Scan for the cell matching the given text and deliver its (X, Y) coordinate at center. 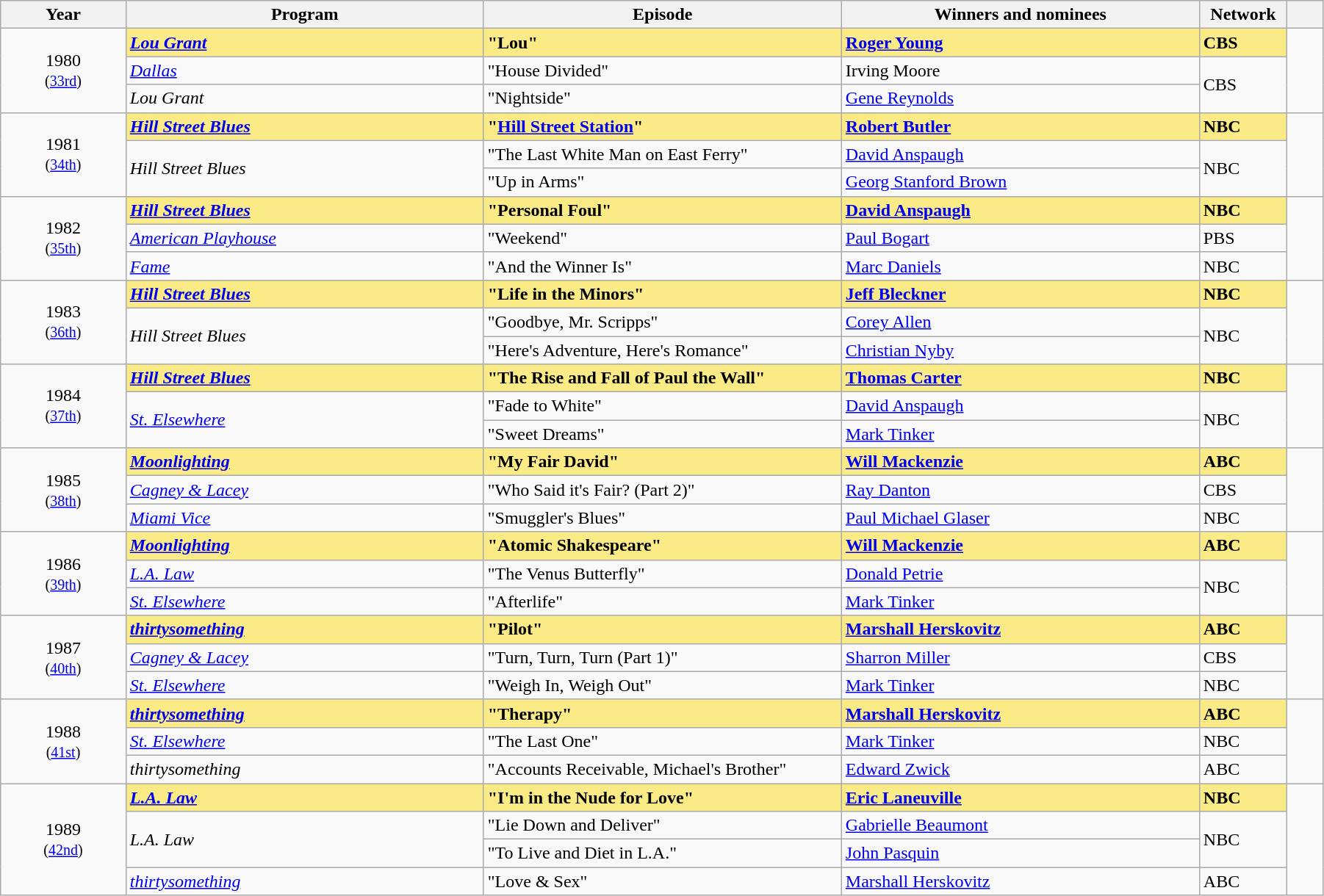
Corey Allen (1020, 322)
"Hill Street Station" (663, 126)
"Weekend" (663, 238)
American Playhouse (304, 238)
"Here's Adventure, Here's Romance" (663, 350)
"Life in the Minors" (663, 294)
1986(39th) (63, 574)
Episode (663, 15)
Georg Stanford Brown (1020, 182)
"Love & Sex" (663, 881)
"Sweet Dreams" (663, 434)
Fame (304, 266)
"Nightside" (663, 98)
Christian Nyby (1020, 350)
Jeff Bleckner (1020, 294)
Network (1243, 15)
"House Divided" (663, 71)
1982(35th) (63, 238)
"Pilot" (663, 629)
1989(42nd) (63, 839)
"The Last One" (663, 741)
Paul Bogart (1020, 238)
Winners and nominees (1020, 15)
Dallas (304, 71)
Robert Butler (1020, 126)
1985(38th) (63, 490)
Edward Zwick (1020, 769)
"Up in Arms" (663, 182)
Eric Laneuville (1020, 797)
Sharron Miller (1020, 657)
1984(37th) (63, 406)
John Pasquin (1020, 853)
Gene Reynolds (1020, 98)
Gabrielle Beaumont (1020, 825)
"Turn, Turn, Turn (Part 1)" (663, 657)
"The Rise and Fall of Paul the Wall" (663, 378)
"My Fair David" (663, 462)
"Personal Foul" (663, 210)
"Weigh In, Weigh Out" (663, 685)
"And the Winner Is" (663, 266)
"Smuggler's Blues" (663, 518)
Year (63, 15)
Paul Michael Glaser (1020, 518)
Ray Danton (1020, 490)
"Lie Down and Deliver" (663, 825)
"Afterlife" (663, 601)
Marc Daniels (1020, 266)
Irving Moore (1020, 71)
1988(41st) (63, 741)
"Accounts Receivable, Michael's Brother" (663, 769)
1981(34th) (63, 154)
"Lou" (663, 43)
PBS (1243, 238)
"Goodbye, Mr. Scripps" (663, 322)
Miami Vice (304, 518)
"I'm in the Nude for Love" (663, 797)
"Atomic Shakespeare" (663, 546)
Thomas Carter (1020, 378)
"The Venus Butterfly" (663, 574)
Program (304, 15)
Donald Petrie (1020, 574)
1983(36th) (63, 322)
"Who Said it's Fair? (Part 2)" (663, 490)
1980(33rd) (63, 71)
"Fade to White" (663, 406)
Roger Young (1020, 43)
1987(40th) (63, 657)
"Therapy" (663, 713)
"To Live and Diet in L.A." (663, 853)
"The Last White Man on East Ferry" (663, 154)
